Find where the given text appears and provide that cell's center as [X, Y] coordinate. 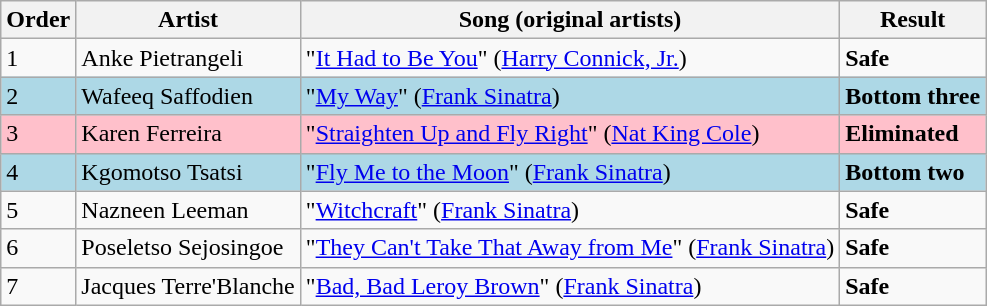
"My Way" (Frank Sinatra) [570, 96]
5 [38, 210]
Song (original artists) [570, 20]
"They Can't Take That Away from Me" (Frank Sinatra) [570, 248]
Jacques Terre'Blanche [188, 286]
"Bad, Bad Leroy Brown" (Frank Sinatra) [570, 286]
Eliminated [913, 134]
Order [38, 20]
6 [38, 248]
Kgomotso Tsatsi [188, 172]
Wafeeq Saffodien [188, 96]
Karen Ferreira [188, 134]
"It Had to Be You" (Harry Connick, Jr.) [570, 58]
Bottom three [913, 96]
"Witchcraft" (Frank Sinatra) [570, 210]
Poseletso Sejosingoe [188, 248]
Artist [188, 20]
4 [38, 172]
Nazneen Leeman [188, 210]
1 [38, 58]
"Straighten Up and Fly Right" (Nat King Cole) [570, 134]
7 [38, 286]
3 [38, 134]
2 [38, 96]
Anke Pietrangeli [188, 58]
Result [913, 20]
Bottom two [913, 172]
"Fly Me to the Moon" (Frank Sinatra) [570, 172]
